Identify which cell holds the provided text, then report its [X, Y] central coordinate. 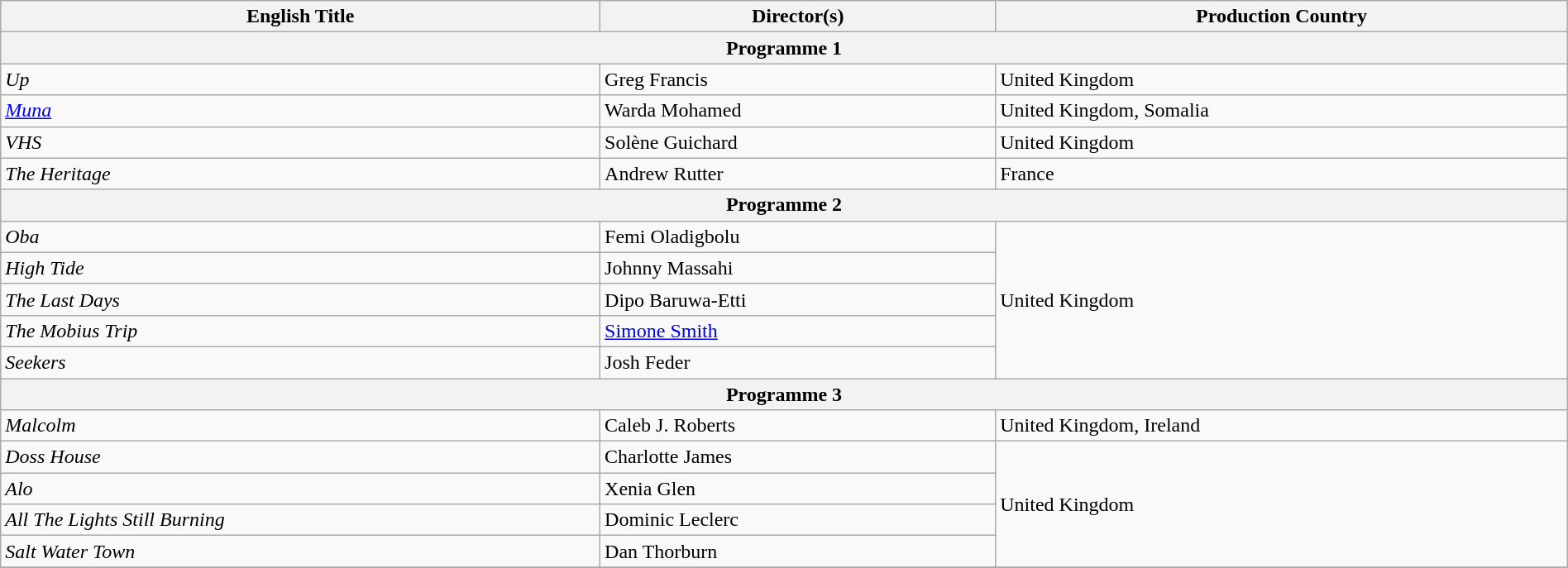
The Mobius Trip [301, 331]
Warda Mohamed [798, 111]
Malcolm [301, 426]
Dominic Leclerc [798, 520]
United Kingdom, Ireland [1282, 426]
Xenia Glen [798, 489]
Up [301, 79]
United Kingdom, Somalia [1282, 111]
English Title [301, 17]
The Last Days [301, 299]
VHS [301, 142]
All The Lights Still Burning [301, 520]
Doss House [301, 457]
Oba [301, 236]
Andrew Rutter [798, 174]
Muna [301, 111]
Alo [301, 489]
Programme 2 [784, 205]
Production Country [1282, 17]
Seekers [301, 362]
Femi Oladigbolu [798, 236]
Greg Francis [798, 79]
Solène Guichard [798, 142]
The Heritage [301, 174]
Simone Smith [798, 331]
Caleb J. Roberts [798, 426]
Josh Feder [798, 362]
Salt Water Town [301, 551]
Dan Thorburn [798, 551]
Programme 3 [784, 394]
France [1282, 174]
Director(s) [798, 17]
Charlotte James [798, 457]
Programme 1 [784, 48]
High Tide [301, 268]
Dipo Baruwa-Etti [798, 299]
Johnny Massahi [798, 268]
